Extract the (X, Y) coordinate from the center of the cell holding the provided text.  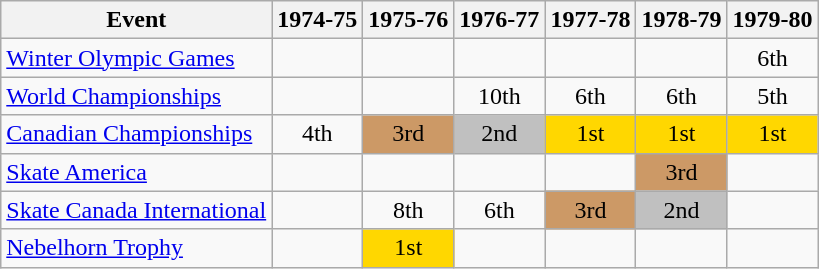
1974-75 (318, 20)
Skate America (136, 172)
1977-78 (590, 20)
4th (318, 134)
Canadian Championships (136, 134)
8th (408, 210)
1975-76 (408, 20)
Skate Canada International (136, 210)
1976-77 (500, 20)
5th (772, 96)
10th (500, 96)
1979-80 (772, 20)
Nebelhorn Trophy (136, 248)
World Championships (136, 96)
Winter Olympic Games (136, 58)
1978-79 (682, 20)
Event (136, 20)
